From the cell containing the given text, extract its center point as [x, y] coordinate. 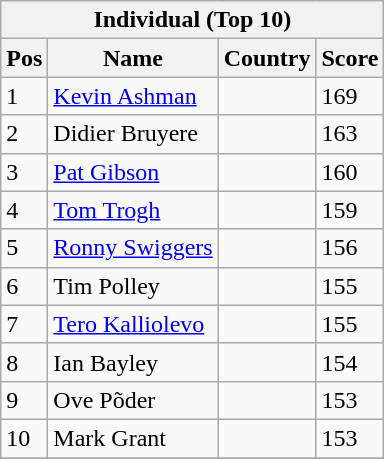
10 [24, 438]
Tero Kalliolevo [133, 324]
Tom Trogh [133, 210]
Ronny Swiggers [133, 248]
Didier Bruyere [133, 134]
Mark Grant [133, 438]
Ove Põder [133, 400]
154 [350, 362]
6 [24, 286]
1 [24, 96]
Pos [24, 58]
169 [350, 96]
Country [267, 58]
Pat Gibson [133, 172]
156 [350, 248]
8 [24, 362]
9 [24, 400]
Score [350, 58]
4 [24, 210]
2 [24, 134]
Individual (Top 10) [192, 20]
5 [24, 248]
Name [133, 58]
Kevin Ashman [133, 96]
7 [24, 324]
160 [350, 172]
3 [24, 172]
163 [350, 134]
159 [350, 210]
Ian Bayley [133, 362]
Tim Polley [133, 286]
